Capture the cell that displays the provided text and extract its [x, y] central coordinate. 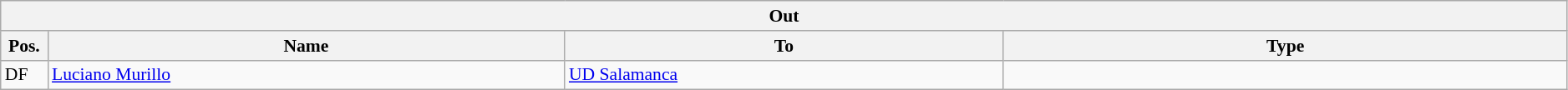
UD Salamanca [784, 75]
Out [784, 16]
Name [306, 46]
Type [1285, 46]
Pos. [24, 46]
DF [24, 75]
Luciano Murillo [306, 75]
To [784, 46]
